From the cell containing the given text, extract its center point as (x, y) coordinate. 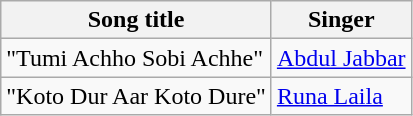
Abdul Jabbar (341, 58)
Singer (341, 20)
Song title (136, 20)
"Tumi Achho Sobi Achhe" (136, 58)
Runa Laila (341, 96)
"Koto Dur Aar Koto Dure" (136, 96)
